Detect which cell encompasses the target text, then output its [x, y] center coordinate. 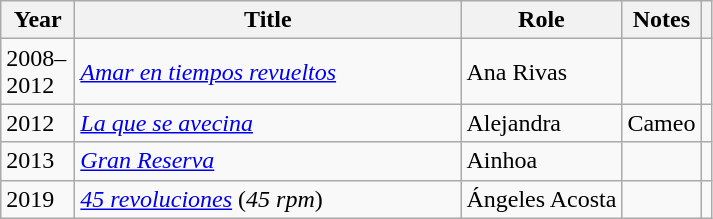
2019 [38, 199]
Gran Reserva [268, 161]
Notes [662, 20]
2008–2012 [38, 72]
Ángeles Acosta [542, 199]
Alejandra [542, 123]
Ainhoa [542, 161]
2012 [38, 123]
45 revoluciones (45 rpm) [268, 199]
Year [38, 20]
La que se avecina [268, 123]
Role [542, 20]
2013 [38, 161]
Ana Rivas [542, 72]
Cameo [662, 123]
Amar en tiempos revueltos [268, 72]
Title [268, 20]
